Scan for the cell matching the given text and deliver its (x, y) coordinate at center. 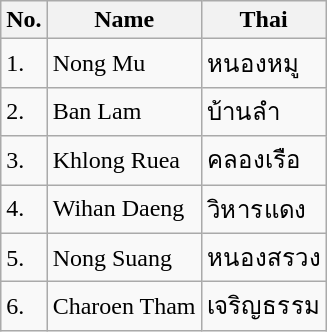
Nong Suang (124, 258)
บ้านลำ (264, 112)
Name (124, 20)
หนองสรวง (264, 258)
หนองหมู (264, 64)
1. (24, 64)
Thai (264, 20)
Wihan Daeng (124, 208)
วิหารแดง (264, 208)
Charoen Tham (124, 306)
4. (24, 208)
คลองเรือ (264, 160)
เจริญธรรม (264, 306)
Nong Mu (124, 64)
Ban Lam (124, 112)
5. (24, 258)
Khlong Ruea (124, 160)
3. (24, 160)
6. (24, 306)
2. (24, 112)
No. (24, 20)
